For the text-containing cell, return its midpoint in (x, y) coordinate format. 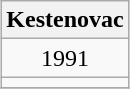
Kestenovac (65, 20)
1991 (65, 58)
